Find where the given text appears and provide that cell's center as (X, Y) coordinate. 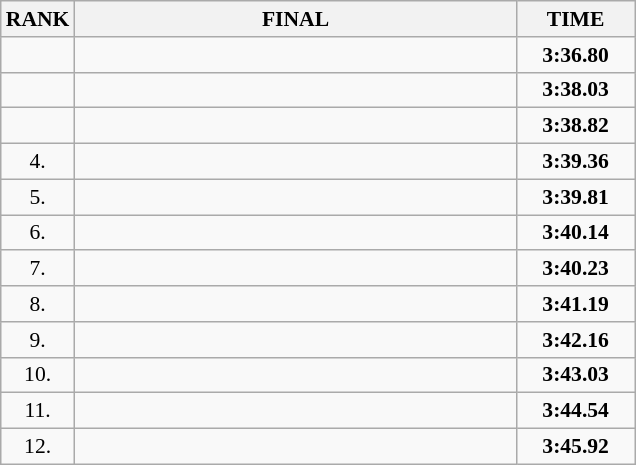
RANK (38, 19)
3:40.23 (576, 269)
3:42.16 (576, 340)
10. (38, 375)
9. (38, 340)
3:38.03 (576, 90)
3:41.19 (576, 304)
3:36.80 (576, 55)
4. (38, 162)
3:38.82 (576, 126)
8. (38, 304)
FINAL (295, 19)
3:39.81 (576, 197)
6. (38, 233)
12. (38, 447)
3:43.03 (576, 375)
TIME (576, 19)
11. (38, 411)
3:44.54 (576, 411)
3:39.36 (576, 162)
7. (38, 269)
3:40.14 (576, 233)
3:45.92 (576, 447)
5. (38, 197)
